Return the (x, y) coordinate for the center point of the cell that contains the specified text.  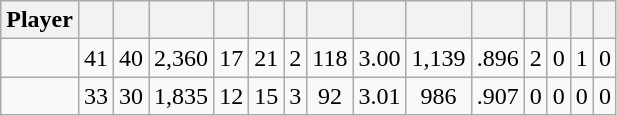
12 (232, 96)
.907 (498, 96)
40 (132, 58)
1 (582, 58)
118 (330, 58)
92 (330, 96)
Player (40, 20)
30 (132, 96)
3 (296, 96)
1,835 (182, 96)
17 (232, 58)
1,139 (438, 58)
41 (96, 58)
3.01 (380, 96)
2,360 (182, 58)
.896 (498, 58)
33 (96, 96)
21 (266, 58)
3.00 (380, 58)
15 (266, 96)
986 (438, 96)
